Return [X, Y] of the center of cell containing provided text 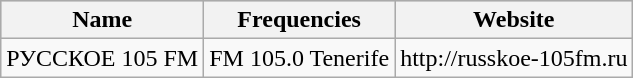
Website [514, 20]
РУССКОЕ 105 FM [102, 58]
Frequencies [300, 20]
FM 105.0 Tenerife [300, 58]
http://russkoe-105fm.ru [514, 58]
Name [102, 20]
